Determine the (X, Y) coordinate at the center of the cell enclosing the given text.  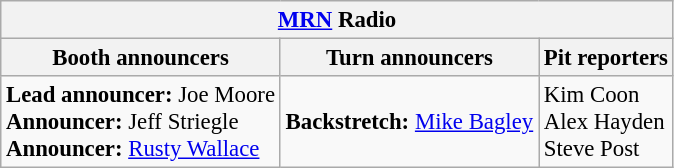
Backstretch: Mike Bagley (409, 122)
Pit reporters (606, 58)
Booth announcers (141, 58)
Kim CoonAlex HaydenSteve Post (606, 122)
Lead announcer: Joe MooreAnnouncer: Jeff StriegleAnnouncer: Rusty Wallace (141, 122)
MRN Radio (338, 20)
Turn announcers (409, 58)
